Extract the (X, Y) coordinate from the center of the cell holding the provided text.  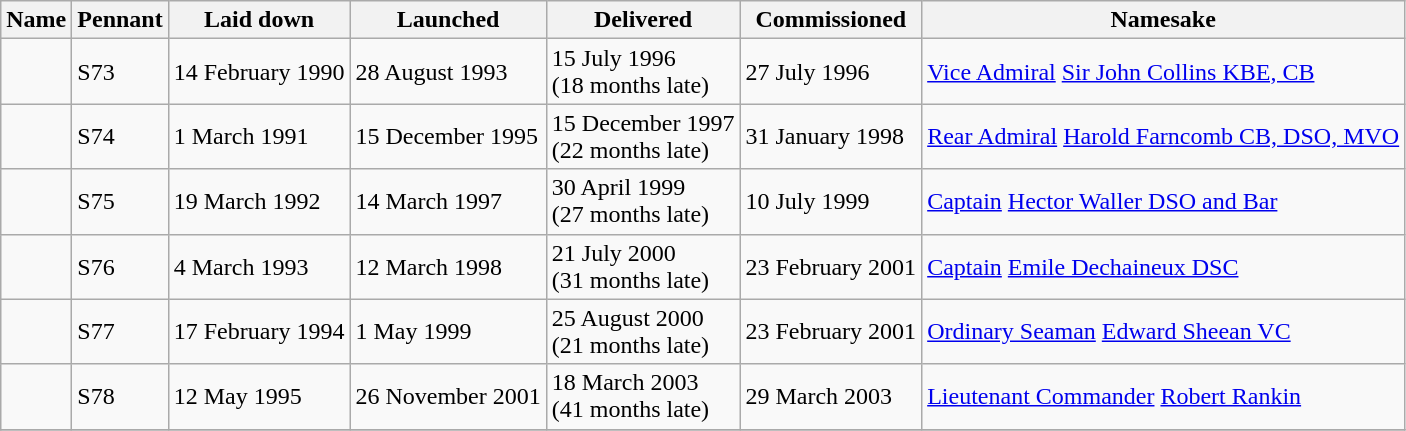
28 August 1993 (448, 72)
26 November 2001 (448, 396)
Pennant (120, 20)
15 December 1995 (448, 136)
Ordinary Seaman Edward Sheean VC (1164, 332)
12 May 1995 (259, 396)
10 July 1999 (831, 202)
14 February 1990 (259, 72)
Captain Emile Dechaineux DSC (1164, 266)
27 July 1996 (831, 72)
18 March 2003(41 months late) (643, 396)
1 March 1991 (259, 136)
17 February 1994 (259, 332)
Namesake (1164, 20)
1 May 1999 (448, 332)
14 March 1997 (448, 202)
25 August 2000(21 months late) (643, 332)
Rear Admiral Harold Farncomb CB, DSO, MVO (1164, 136)
30 April 1999(27 months late) (643, 202)
Name (36, 20)
S77 (120, 332)
Delivered (643, 20)
Commissioned (831, 20)
21 July 2000(31 months late) (643, 266)
15 December 1997(22 months late) (643, 136)
Launched (448, 20)
S75 (120, 202)
Captain Hector Waller DSO and Bar (1164, 202)
15 July 1996(18 months late) (643, 72)
12 March 1998 (448, 266)
S78 (120, 396)
Lieutenant Commander Robert Rankin (1164, 396)
Laid down (259, 20)
29 March 2003 (831, 396)
S74 (120, 136)
19 March 1992 (259, 202)
S76 (120, 266)
S73 (120, 72)
Vice Admiral Sir John Collins KBE, CB (1164, 72)
4 March 1993 (259, 266)
31 January 1998 (831, 136)
